Scan for the cell matching the given text and deliver its (x, y) coordinate at center. 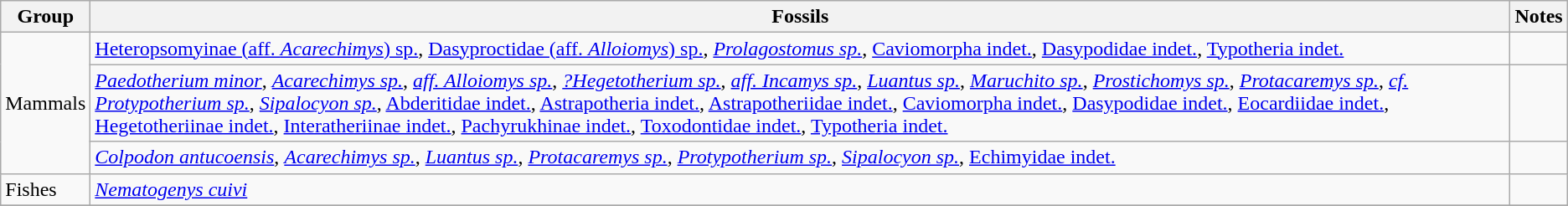
Notes (1539, 17)
Fishes (45, 189)
Mammals (45, 103)
Group (45, 17)
Nematogenys cuivi (801, 189)
Fossils (801, 17)
Colpodon antucoensis, Acarechimys sp., Luantus sp., Protacaremys sp., Protypotherium sp., Sipalocyon sp., Echimyidae indet. (801, 157)
